Pinpoint the cell where the given text exists, returning its [x, y] midpoint coordinate. 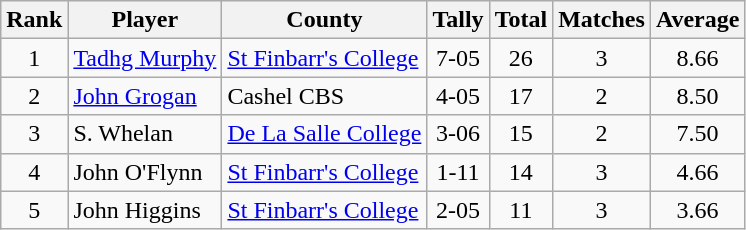
Player [145, 20]
17 [521, 96]
1 [34, 58]
Cashel CBS [324, 96]
County [324, 20]
3-06 [458, 134]
Matches [602, 20]
4 [34, 172]
8.50 [698, 96]
4.66 [698, 172]
John O'Flynn [145, 172]
Tadhg Murphy [145, 58]
15 [521, 134]
5 [34, 210]
Tally [458, 20]
Average [698, 20]
2-05 [458, 210]
7-05 [458, 58]
8.66 [698, 58]
1-11 [458, 172]
Rank [34, 20]
S. Whelan [145, 134]
3.66 [698, 210]
11 [521, 210]
7.50 [698, 134]
26 [521, 58]
De La Salle College [324, 134]
4-05 [458, 96]
John Higgins [145, 210]
John Grogan [145, 96]
14 [521, 172]
Total [521, 20]
